From the cell containing the given text, extract its center point as (x, y) coordinate. 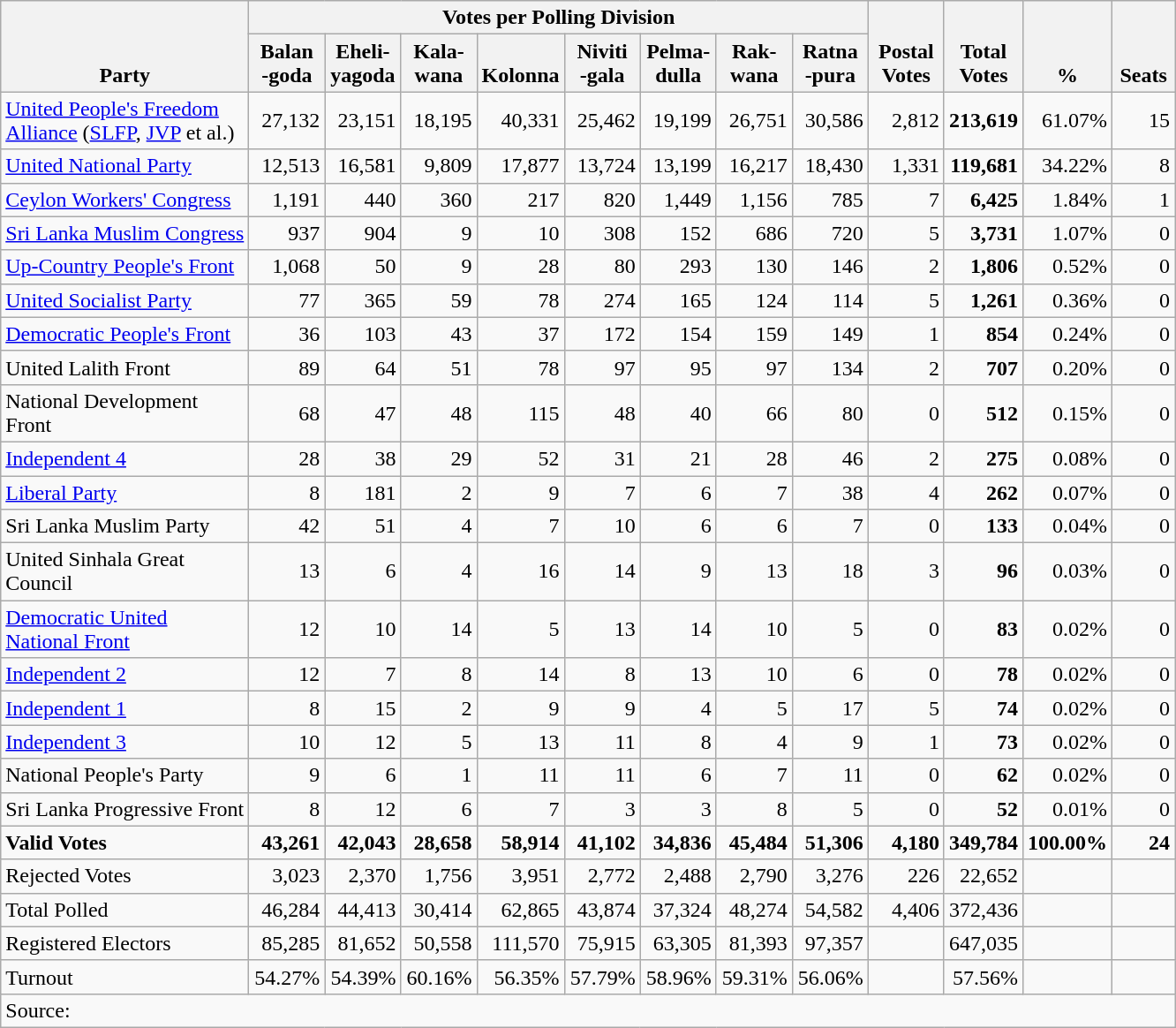
77 (287, 300)
75,915 (602, 943)
2,790 (754, 876)
0.03% (1067, 572)
60.16% (439, 977)
4,406 (906, 910)
720 (830, 233)
62,865 (521, 910)
96 (984, 572)
0.24% (1067, 334)
115 (521, 413)
686 (754, 233)
40,331 (521, 120)
3,731 (984, 233)
16,217 (754, 166)
18,430 (830, 166)
29 (439, 458)
National People's Party (125, 775)
44,413 (363, 910)
0.04% (1067, 526)
Sri Lanka Muslim Congress (125, 233)
134 (830, 367)
3,951 (521, 876)
68 (287, 413)
Niviti-gala (602, 64)
349,784 (984, 843)
Pelma-dulla (678, 64)
42,043 (363, 843)
707 (984, 367)
Eheli-yagoda (363, 64)
154 (678, 334)
40 (678, 413)
100.00% (1067, 843)
213,619 (984, 120)
124 (754, 300)
30,586 (830, 120)
34.22% (1067, 166)
59.31% (754, 977)
Ceylon Workers' Congress (125, 200)
17 (830, 708)
1,191 (287, 200)
Party (125, 46)
440 (363, 200)
2,488 (678, 876)
159 (754, 334)
74 (984, 708)
133 (984, 526)
146 (830, 267)
Registered Electors (125, 943)
36 (287, 334)
National Development Front (125, 413)
22,652 (984, 876)
Kala-wana (439, 64)
46,284 (287, 910)
262 (984, 492)
647,035 (984, 943)
58.96% (678, 977)
0.15% (1067, 413)
Independent 2 (125, 675)
50,558 (439, 943)
1.07% (1067, 233)
365 (363, 300)
103 (363, 334)
Balan-goda (287, 64)
130 (754, 267)
6,425 (984, 200)
83 (984, 629)
43,874 (602, 910)
57.56% (984, 977)
54,582 (830, 910)
37 (521, 334)
Source: (588, 1010)
0.07% (1067, 492)
165 (678, 300)
57.79% (602, 977)
United Sinhala Great Council (125, 572)
27,132 (287, 120)
9,809 (439, 166)
PostalVotes (906, 46)
43 (439, 334)
111,570 (521, 943)
21 (678, 458)
23,151 (363, 120)
785 (830, 200)
59 (439, 300)
89 (287, 367)
Up-Country People's Front (125, 267)
37,324 (678, 910)
66 (754, 413)
820 (602, 200)
Votes per Polling Division (559, 18)
1,156 (754, 200)
3,276 (830, 876)
United Socialist Party (125, 300)
25,462 (602, 120)
95 (678, 367)
19,199 (678, 120)
30,414 (439, 910)
% (1067, 46)
26,751 (754, 120)
360 (439, 200)
54.39% (363, 977)
Independent 1 (125, 708)
18 (830, 572)
Liberal Party (125, 492)
Rak-wana (754, 64)
2,370 (363, 876)
United People's Freedom Alliance (SLFP, JVP et al.) (125, 120)
275 (984, 458)
0.20% (1067, 367)
1.84% (1067, 200)
172 (602, 334)
1,261 (984, 300)
1,449 (678, 200)
46 (830, 458)
Total Votes (984, 46)
81,652 (363, 943)
56.06% (830, 977)
0.08% (1067, 458)
Independent 4 (125, 458)
54.27% (287, 977)
119,681 (984, 166)
226 (906, 876)
13,199 (678, 166)
4,180 (906, 843)
Democratic People's Front (125, 334)
Sri Lanka Progressive Front (125, 809)
293 (678, 267)
61.07% (1067, 120)
181 (363, 492)
Total Polled (125, 910)
Turnout (125, 977)
2,812 (906, 120)
114 (830, 300)
Democratic United National Front (125, 629)
854 (984, 334)
85,285 (287, 943)
16,581 (363, 166)
64 (363, 367)
Valid Votes (125, 843)
58,914 (521, 843)
16 (521, 572)
Sri Lanka Muslim Party (125, 526)
73 (984, 742)
149 (830, 334)
0.52% (1067, 267)
Rejected Votes (125, 876)
45,484 (754, 843)
3,023 (287, 876)
42 (287, 526)
937 (287, 233)
152 (678, 233)
0.01% (1067, 809)
28,658 (439, 843)
United National Party (125, 166)
24 (1144, 843)
308 (602, 233)
63,305 (678, 943)
48,274 (754, 910)
47 (363, 413)
34,836 (678, 843)
97,357 (830, 943)
1,806 (984, 267)
2,772 (602, 876)
Independent 3 (125, 742)
1,068 (287, 267)
18,195 (439, 120)
13,724 (602, 166)
Seats (1144, 46)
0.36% (1067, 300)
Ratna-pura (830, 64)
43,261 (287, 843)
United Lalith Front (125, 367)
Kolonna (521, 64)
41,102 (602, 843)
51,306 (830, 843)
12,513 (287, 166)
1,756 (439, 876)
274 (602, 300)
512 (984, 413)
217 (521, 200)
31 (602, 458)
904 (363, 233)
62 (984, 775)
81,393 (754, 943)
1,331 (906, 166)
50 (363, 267)
372,436 (984, 910)
17,877 (521, 166)
56.35% (521, 977)
